From the cell containing the given text, extract its center point as (x, y) coordinate. 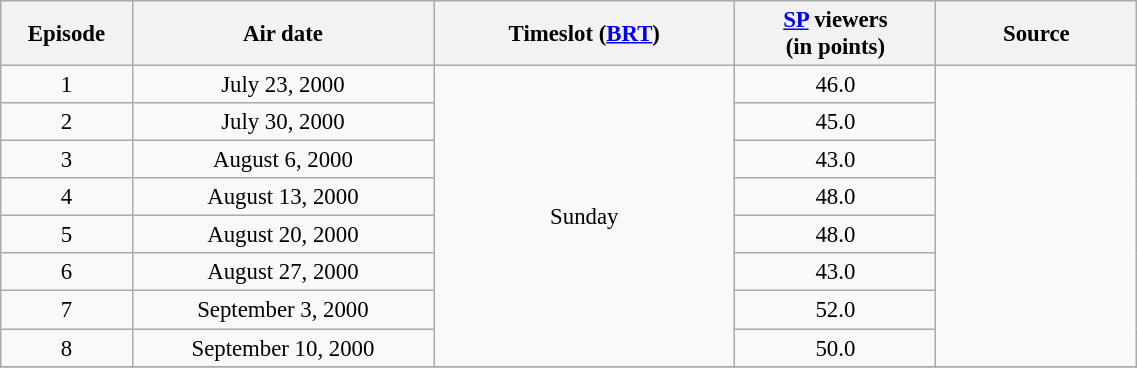
Source (1036, 34)
August 20, 2000 (282, 235)
4 (66, 197)
July 30, 2000 (282, 122)
September 3, 2000 (282, 310)
Air date (282, 34)
45.0 (836, 122)
8 (66, 348)
5 (66, 235)
July 23, 2000 (282, 85)
7 (66, 310)
September 10, 2000 (282, 348)
3 (66, 160)
SP viewers(in points) (836, 34)
Sunday (584, 216)
46.0 (836, 85)
Episode (66, 34)
August 6, 2000 (282, 160)
Timeslot (BRT) (584, 34)
August 13, 2000 (282, 197)
50.0 (836, 348)
6 (66, 273)
52.0 (836, 310)
1 (66, 85)
August 27, 2000 (282, 273)
2 (66, 122)
